Pinpoint the cell where the given text exists, returning its [X, Y] midpoint coordinate. 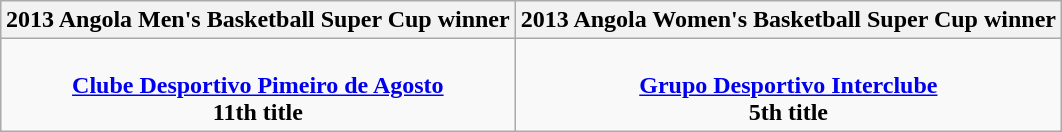
2013 Angola Men's Basketball Super Cup winner [258, 20]
Clube Desportivo Pimeiro de Agosto11th title [258, 85]
Grupo Desportivo Interclube5th title [788, 85]
2013 Angola Women's Basketball Super Cup winner [788, 20]
